Scan for the cell matching the given text and deliver its [X, Y] coordinate at center. 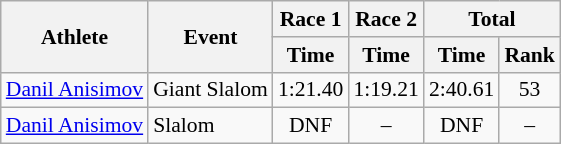
Event [210, 36]
Athlete [74, 36]
Total [492, 19]
53 [530, 90]
1:19.21 [386, 90]
Rank [530, 55]
1:21.40 [310, 90]
2:40.61 [462, 90]
Race 2 [386, 19]
Giant Slalom [210, 90]
Race 1 [310, 19]
Slalom [210, 126]
